Scan for the cell matching the given text and deliver its (x, y) coordinate at center. 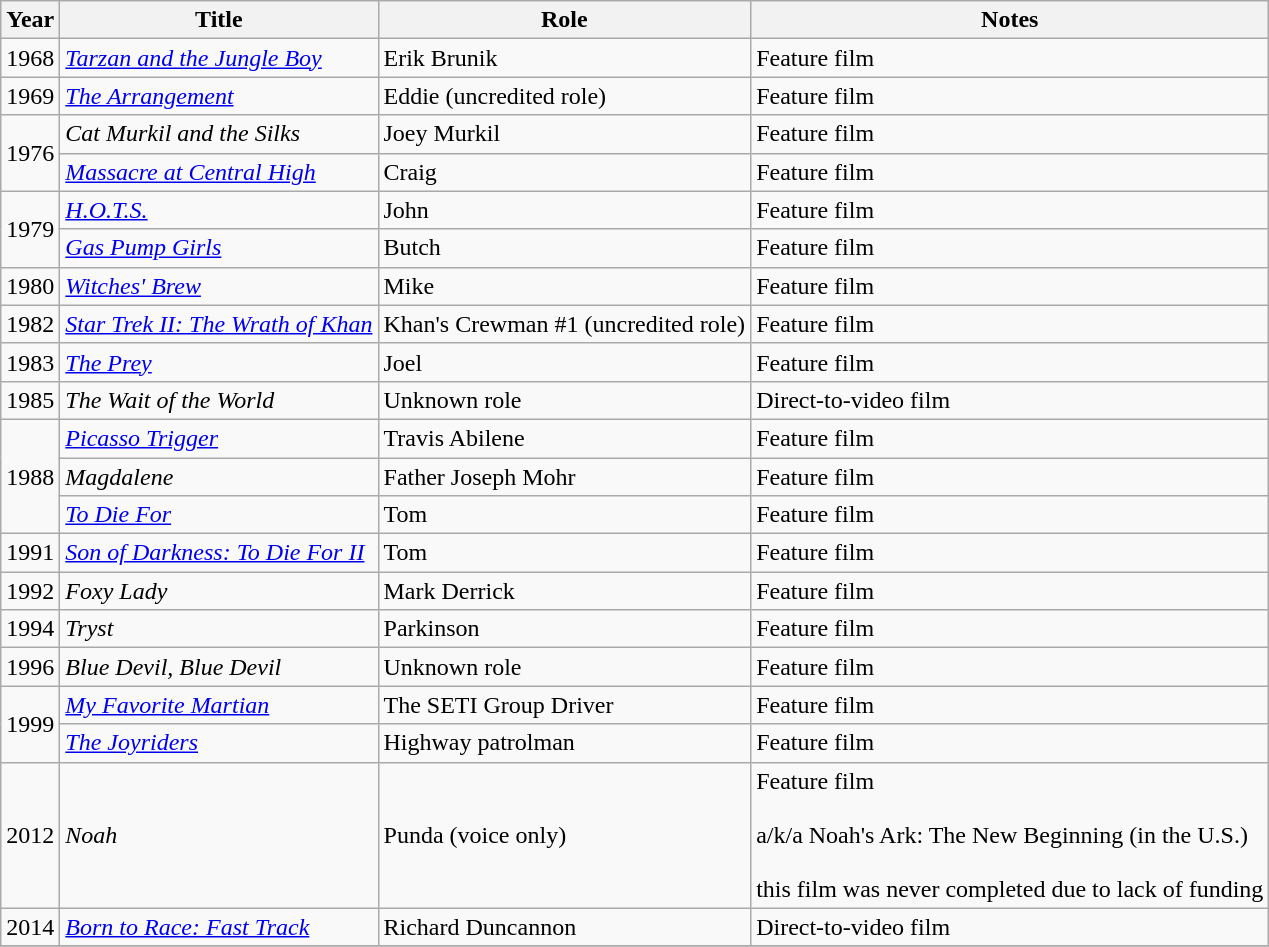
1982 (30, 324)
1976 (30, 153)
Notes (1010, 20)
Punda (voice only) (564, 835)
1994 (30, 629)
The Arrangement (219, 96)
1979 (30, 229)
Magdalene (219, 477)
The Joyriders (219, 743)
The Wait of the World (219, 400)
Tarzan and the Jungle Boy (219, 58)
Butch (564, 248)
Khan's Crewman #1 (uncredited role) (564, 324)
Travis Abilene (564, 438)
1980 (30, 286)
2014 (30, 927)
Star Trek II: The Wrath of Khan (219, 324)
Year (30, 20)
1996 (30, 667)
Tryst (219, 629)
John (564, 210)
My Favorite Martian (219, 705)
1992 (30, 591)
Craig (564, 172)
Blue Devil, Blue Devil (219, 667)
H.O.T.S. (219, 210)
Feature filma/k/a Noah's Ark: The New Beginning (in the U.S.)this film was never completed due to lack of funding (1010, 835)
Erik Brunik (564, 58)
Father Joseph Mohr (564, 477)
Eddie (uncredited role) (564, 96)
To Die For (219, 515)
1999 (30, 724)
The Prey (219, 362)
Born to Race: Fast Track (219, 927)
The SETI Group Driver (564, 705)
Highway patrolman (564, 743)
Son of Darkness: To Die For II (219, 553)
1988 (30, 476)
1985 (30, 400)
Cat Murkil and the Silks (219, 134)
Noah (219, 835)
Joey Murkil (564, 134)
Joel (564, 362)
Foxy Lady (219, 591)
Title (219, 20)
Richard Duncannon (564, 927)
1968 (30, 58)
Massacre at Central High (219, 172)
1991 (30, 553)
Parkinson (564, 629)
2012 (30, 835)
Role (564, 20)
Picasso Trigger (219, 438)
1969 (30, 96)
Witches' Brew (219, 286)
Mark Derrick (564, 591)
Gas Pump Girls (219, 248)
1983 (30, 362)
Mike (564, 286)
